Determine the [x, y] coordinate at the center of the cell enclosing the given text.  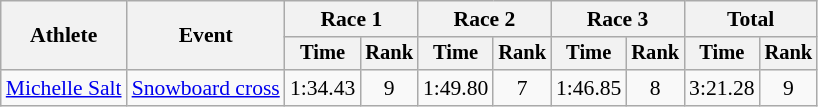
7 [522, 88]
Race 2 [484, 19]
1:34.43 [322, 88]
Race 3 [618, 19]
1:49.80 [456, 88]
Snowboard cross [206, 88]
8 [655, 88]
Athlete [64, 36]
Race 1 [352, 19]
3:21.28 [722, 88]
Total [750, 19]
Michelle Salt [64, 88]
1:46.85 [588, 88]
Event [206, 36]
